Capture the cell that displays the provided text and extract its [X, Y] central coordinate. 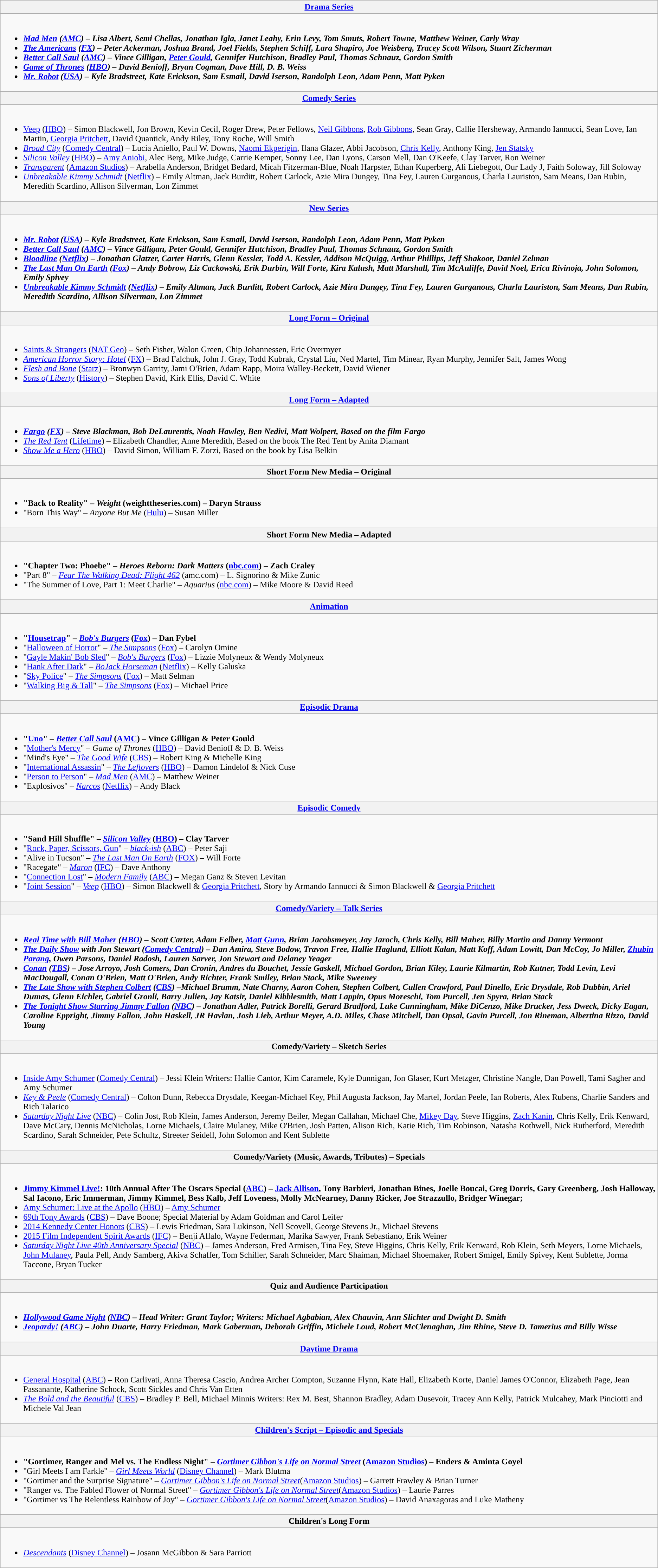
"Back to Reality" – Weight (weighttheseries.com) – Daryn Strauss"Born This Way" – Anyone But Me (Hulu) – Susan Miller [329, 503]
New Series [329, 208]
Children's Long Form [329, 1521]
Comedy/Variety – Talk Series [329, 908]
Episodic Drama [329, 707]
Long Form – Adapted [329, 400]
Short Form New Media – Adapted [329, 535]
Children's Script – Episodic and Specials [329, 1430]
Short Form New Media – Original [329, 472]
Long Form – Original [329, 318]
Comedy/Variety (Music, Awards, Tributes) – Specials [329, 1157]
Descendants (Disney Channel) – Josann McGibbon & Sara Parriott [329, 1548]
Comedy Series [329, 98]
Comedy/Variety – Sketch Series [329, 1047]
Animation [329, 607]
Drama Series [329, 7]
Episodic Comedy [329, 808]
Daytime Drama [329, 1349]
Quiz and Audience Participation [329, 1286]
